Extract the [X, Y] coordinate from the center of the cell holding the provided text.  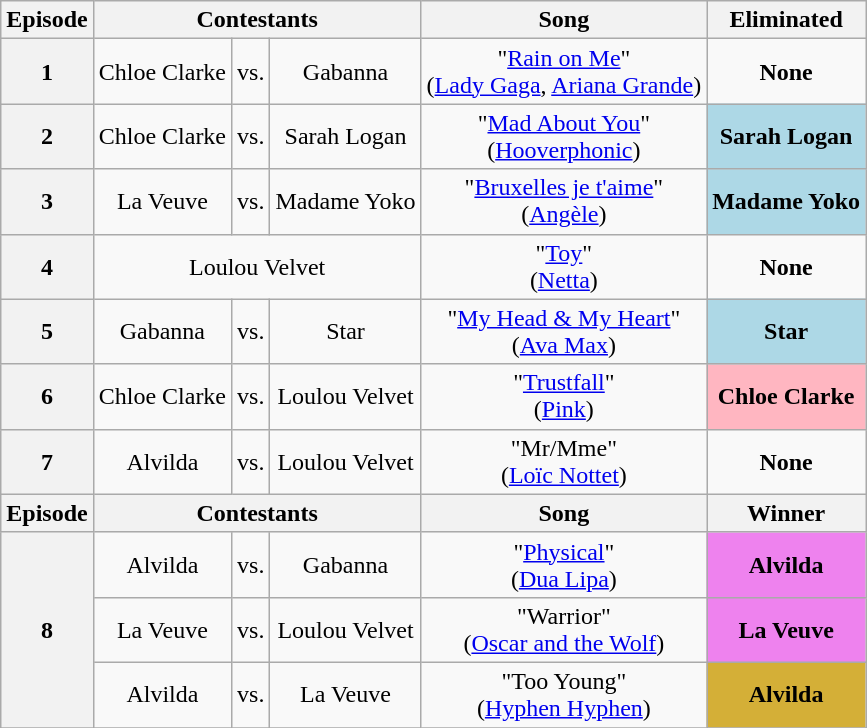
3 [47, 202]
7 [47, 462]
"Rain on Me"(Lady Gaga, Ariana Grande) [564, 72]
1 [47, 72]
"Physical"(Dua Lipa) [564, 564]
"Mad About You"(Hooverphonic) [564, 136]
6 [47, 396]
"Warrior"(Oscar and the Wolf) [564, 630]
Winner [786, 513]
"Bruxelles je t'aime"(Angèle) [564, 202]
Eliminated [786, 20]
4 [47, 266]
8 [47, 630]
5 [47, 332]
"Too Young"(Hyphen Hyphen) [564, 694]
"Mr/Mme"(Loïc Nottet) [564, 462]
"Trustfall"(Pink) [564, 396]
"Toy"(Netta) [564, 266]
2 [47, 136]
"My Head & My Heart"(Ava Max) [564, 332]
